Pinpoint the cell where the given text exists, returning its [x, y] midpoint coordinate. 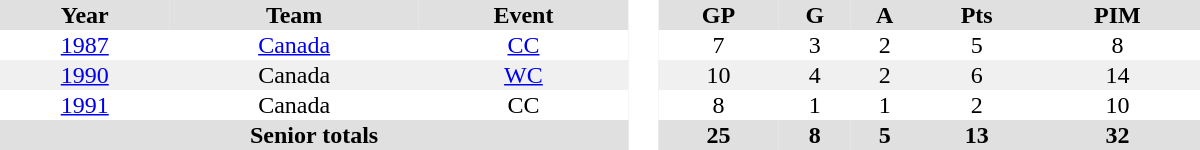
25 [718, 135]
1991 [85, 105]
Year [85, 15]
32 [1118, 135]
WC [524, 75]
1990 [85, 75]
4 [815, 75]
GP [718, 15]
A [885, 15]
1987 [85, 45]
Team [294, 15]
Event [524, 15]
PIM [1118, 15]
Pts [976, 15]
13 [976, 135]
3 [815, 45]
14 [1118, 75]
G [815, 15]
7 [718, 45]
Senior totals [314, 135]
6 [976, 75]
